Scan for the cell matching the given text and deliver its [X, Y] coordinate at center. 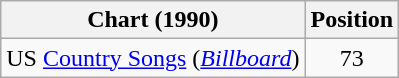
Chart (1990) [153, 20]
US Country Songs (Billboard) [153, 58]
Position [352, 20]
73 [352, 58]
